Detect which cell encompasses the target text, then output its [x, y] center coordinate. 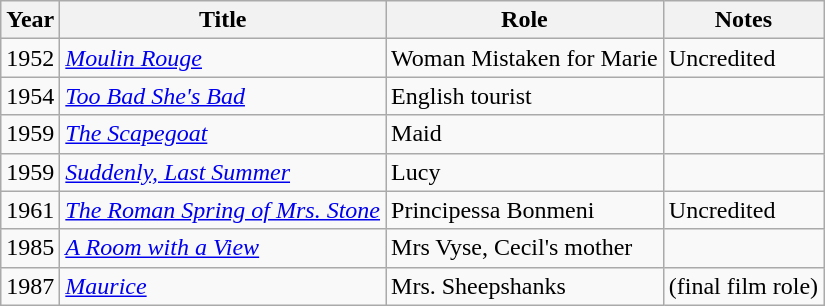
1954 [30, 96]
Too Bad She's Bad [223, 96]
1987 [30, 286]
Woman Mistaken for Marie [525, 58]
Lucy [525, 172]
Mrs Vyse, Cecil's mother [525, 248]
1952 [30, 58]
Principessa Bonmeni [525, 210]
The Roman Spring of Mrs. Stone [223, 210]
Title [223, 20]
Notes [743, 20]
A Room with a View [223, 248]
1961 [30, 210]
Role [525, 20]
Maid [525, 134]
1985 [30, 248]
English tourist [525, 96]
The Scapegoat [223, 134]
Suddenly, Last Summer [223, 172]
Moulin Rouge [223, 58]
Maurice [223, 286]
Year [30, 20]
(final film role) [743, 286]
Mrs. Sheepshanks [525, 286]
